Capture the cell that displays the provided text and extract its [X, Y] central coordinate. 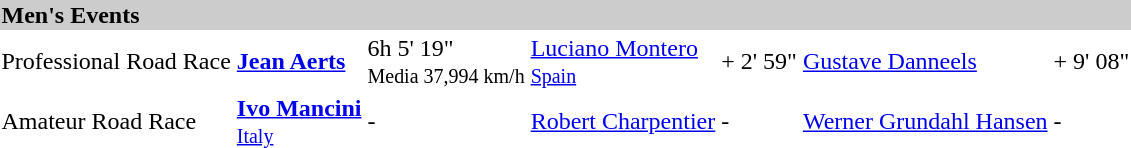
+ 9' 08" [1092, 62]
Luciano Montero Spain [623, 62]
Gustave Danneels [925, 62]
Professional Road Race [116, 62]
6h 5' 19"Media 37,994 km/h [446, 62]
Jean Aerts [299, 62]
+ 2' 59" [760, 62]
Men's Events [566, 15]
